Capture the cell that displays the provided text and extract its (X, Y) central coordinate. 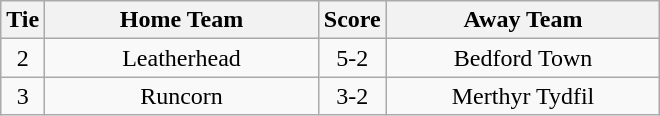
Score (352, 20)
Tie (23, 20)
3-2 (352, 96)
2 (23, 58)
3 (23, 96)
Away Team (523, 20)
5-2 (352, 58)
Leatherhead (182, 58)
Runcorn (182, 96)
Home Team (182, 20)
Merthyr Tydfil (523, 96)
Bedford Town (523, 58)
